Detect which cell encompasses the target text, then output its (x, y) center coordinate. 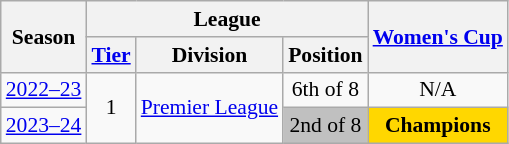
Division (210, 55)
2022–23 (44, 90)
Champions (438, 126)
N/A (438, 90)
Position (325, 55)
Premier League (210, 108)
6th of 8 (325, 90)
2nd of 8 (325, 126)
League (226, 19)
Women's Cup (438, 36)
Season (44, 36)
2023–24 (44, 126)
1 (110, 108)
Tier (110, 55)
